Provide the [x, y] coordinate of the cell's center where the given text is located.  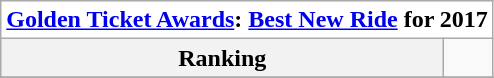
Ranking [222, 58]
Golden Ticket Awards: Best New Ride for 2017 [248, 20]
